Return [x, y] of the center of cell containing provided text 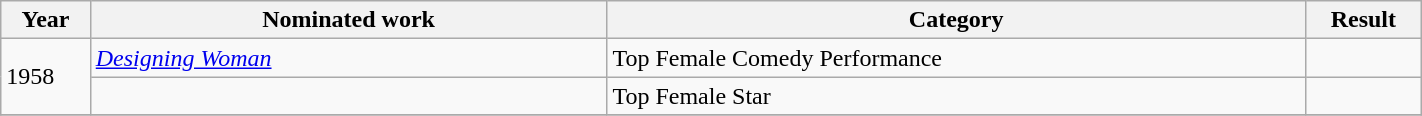
Designing Woman [348, 58]
Category [956, 20]
1958 [46, 77]
Nominated work [348, 20]
Result [1363, 20]
Year [46, 20]
Top Female Star [956, 96]
Top Female Comedy Performance [956, 58]
